Locate the cell with the specified text and output its [X, Y] center coordinate. 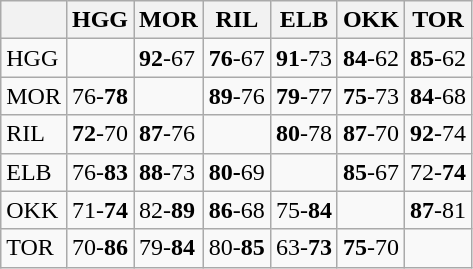
71-74 [100, 210]
85-62 [438, 58]
70-86 [100, 248]
84-62 [370, 58]
87-76 [169, 134]
79-77 [304, 96]
89-76 [236, 96]
84-68 [438, 96]
79-84 [169, 248]
88-73 [169, 172]
92-74 [438, 134]
86-68 [236, 210]
85-67 [370, 172]
75-84 [304, 210]
87-81 [438, 210]
76-83 [100, 172]
80-69 [236, 172]
80-78 [304, 134]
91-73 [304, 58]
76-67 [236, 58]
76-78 [100, 96]
82-89 [169, 210]
63-73 [304, 248]
87-70 [370, 134]
75-70 [370, 248]
80-85 [236, 248]
75-73 [370, 96]
72-70 [100, 134]
72-74 [438, 172]
92-67 [169, 58]
